Scan for the cell matching the given text and deliver its [X, Y] coordinate at center. 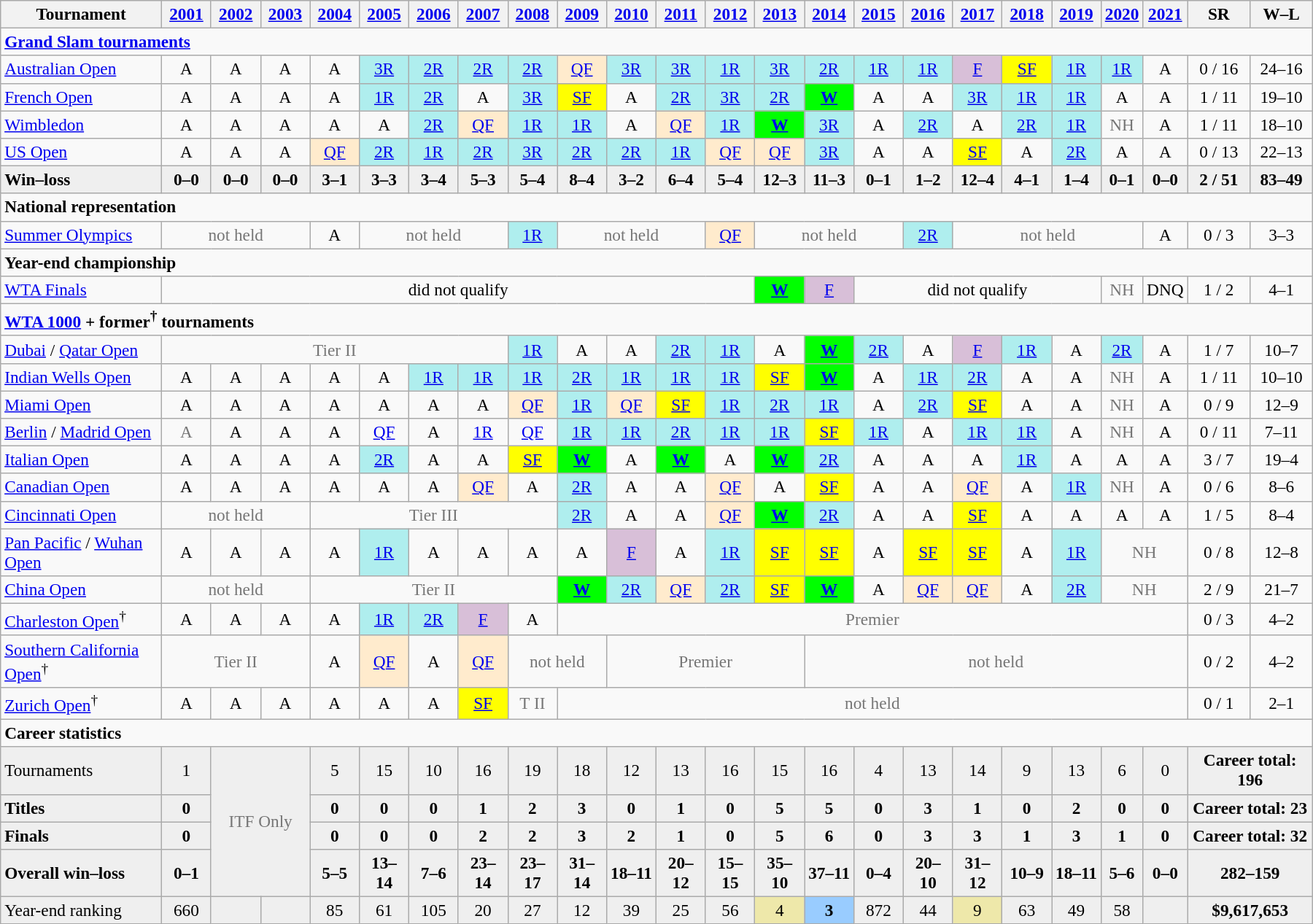
6–4 [681, 179]
2008 [532, 14]
1 / 5 [1219, 515]
Tournaments [82, 770]
12–9 [1282, 404]
0 / 16 [1219, 69]
282–159 [1250, 872]
18–10 [1282, 124]
2009 [582, 14]
2013 [780, 14]
7–6 [433, 872]
W–L [1282, 14]
105 [433, 910]
Italian Open [82, 459]
0 / 9 [1219, 404]
44 [928, 910]
ITF Only [260, 821]
2014 [829, 14]
1–4 [1077, 179]
56 [730, 910]
19–4 [1282, 459]
8–6 [1282, 487]
58 [1122, 910]
2 / 51 [1219, 179]
3 / 7 [1219, 459]
11–3 [829, 179]
Year-end ranking [82, 910]
0 / 11 [1219, 432]
27 [532, 910]
660 [187, 910]
63 [1027, 910]
19–10 [1282, 97]
Canadian Open [82, 487]
31–14 [582, 872]
20–12 [681, 872]
2015 [878, 14]
22–13 [1282, 152]
WTA 1000 + former† tournaments [656, 319]
0 / 1 [1219, 703]
12–4 [977, 179]
7–11 [1282, 432]
19 [532, 770]
872 [878, 910]
Charleston Open† [82, 619]
12–8 [1282, 551]
31–12 [977, 872]
2016 [928, 14]
3–4 [433, 179]
20–10 [928, 872]
1 / 7 [1219, 349]
39 [632, 910]
2005 [384, 14]
10–10 [1282, 377]
China Open [82, 589]
Finals [82, 835]
2017 [977, 14]
1 / 2 [1219, 290]
49 [1077, 910]
18 [582, 770]
85 [335, 910]
1–2 [928, 179]
10–9 [1027, 872]
Win–loss [82, 179]
3–2 [632, 179]
Indian Wells Open [82, 377]
2010 [632, 14]
2011 [681, 14]
SR [1219, 14]
Pan Pacific / Wuhan Open [82, 551]
2001 [187, 14]
10–7 [1282, 349]
Overall win–loss [82, 872]
2012 [730, 14]
2021 [1166, 14]
Summer Olympics [82, 235]
0 / 2 [1219, 661]
2006 [433, 14]
French Open [82, 97]
14 [977, 770]
10 [433, 770]
5–6 [1122, 872]
3–1 [335, 179]
20 [483, 910]
Tier III [433, 515]
83–49 [1282, 179]
$9,617,653 [1250, 910]
Titles [82, 808]
Career statistics [656, 733]
2002 [236, 14]
Wimbledon [82, 124]
0 / 8 [1219, 551]
24–16 [1282, 69]
Career total: 23 [1250, 808]
2004 [335, 14]
Southern California Open† [82, 661]
15–15 [730, 872]
2–1 [1282, 703]
2018 [1027, 14]
Year-end championship [656, 262]
Cincinnati Open [82, 515]
Grand Slam tournaments [656, 42]
Berlin / Madrid Open [82, 432]
2020 [1122, 14]
12–3 [780, 179]
23–14 [483, 872]
13–14 [384, 872]
Zurich Open† [82, 703]
2019 [1077, 14]
23–17 [532, 872]
35–10 [780, 872]
Australian Open [82, 69]
National representation [656, 207]
5–3 [483, 179]
61 [384, 910]
2 / 9 [1219, 589]
5–5 [335, 872]
21–7 [1282, 589]
25 [681, 910]
Dubai / Qatar Open [82, 349]
0 / 6 [1219, 487]
WTA Finals [82, 290]
Miami Open [82, 404]
DNQ [1166, 290]
T II [532, 703]
US Open [82, 152]
Tournament [82, 14]
0–4 [878, 872]
Career total: 196 [1250, 770]
2003 [285, 14]
0 / 13 [1219, 152]
2007 [483, 14]
Career total: 32 [1250, 835]
37–11 [829, 872]
